Provide the (X, Y) coordinate of the cell's center where the given text is located.  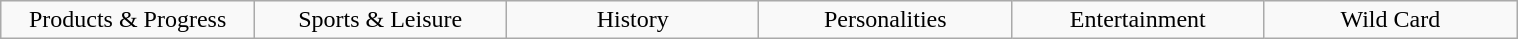
Sports & Leisure (380, 20)
Products & Progress (128, 20)
Entertainment (1138, 20)
Personalities (886, 20)
History (632, 20)
Wild Card (1390, 20)
